Search for the cell housing the specified text and yield its (X, Y) center coordinate. 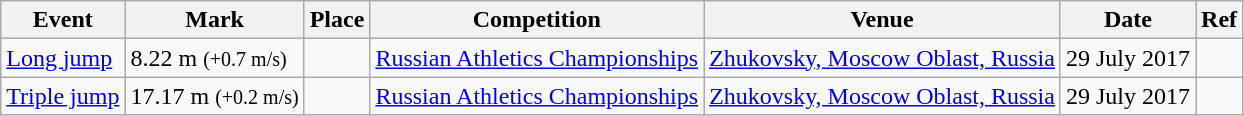
17.17 m (+0.2 m/s) (214, 96)
Venue (882, 20)
Competition (537, 20)
Mark (214, 20)
Place (337, 20)
Long jump (63, 58)
Event (63, 20)
Ref (1220, 20)
Date (1128, 20)
Triple jump (63, 96)
8.22 m (+0.7 m/s) (214, 58)
